Extract the (x, y) coordinate from the center of the cell holding the provided text.  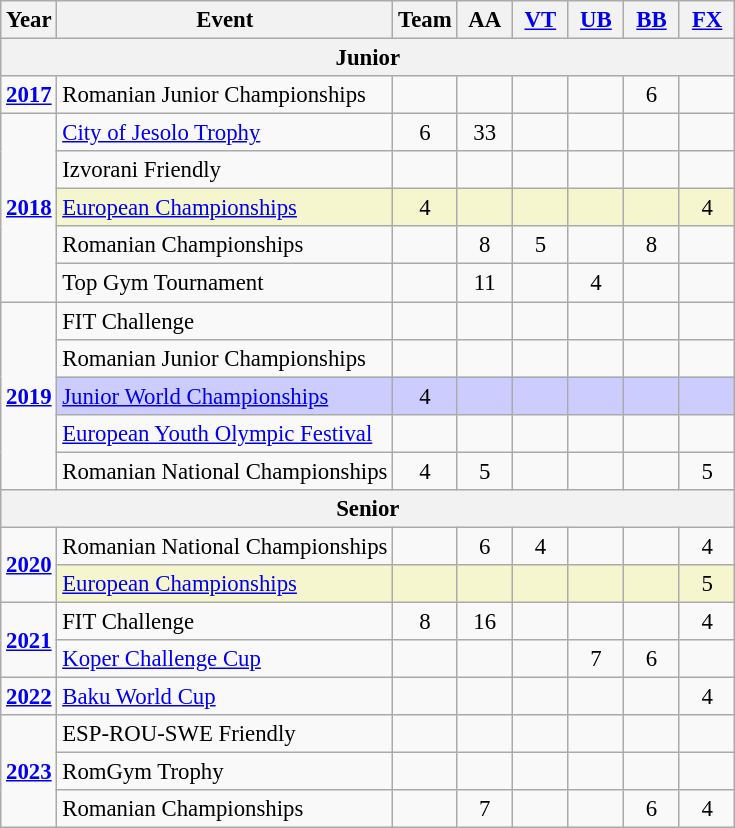
Team (425, 20)
Koper Challenge Cup (225, 659)
Junior World Championships (225, 396)
BB (652, 20)
2017 (29, 95)
Baku World Cup (225, 697)
2019 (29, 396)
2023 (29, 772)
ESP-ROU-SWE Friendly (225, 734)
FX (707, 20)
2020 (29, 564)
Izvorani Friendly (225, 170)
AA (485, 20)
European Youth Olympic Festival (225, 433)
Event (225, 20)
Senior (368, 509)
UB (596, 20)
Junior (368, 58)
VT (541, 20)
2018 (29, 208)
16 (485, 621)
RomGym Trophy (225, 772)
11 (485, 283)
City of Jesolo Trophy (225, 133)
Top Gym Tournament (225, 283)
33 (485, 133)
2022 (29, 697)
2021 (29, 640)
Year (29, 20)
